From the cell containing the given text, extract its center point as [X, Y] coordinate. 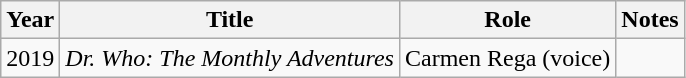
Notes [650, 20]
Title [230, 20]
Carmen Rega (voice) [507, 58]
Year [30, 20]
2019 [30, 58]
Dr. Who: The Monthly Adventures [230, 58]
Role [507, 20]
